Identify which cell holds the provided text, then report its [x, y] central coordinate. 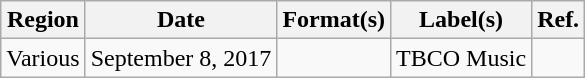
Region [43, 20]
Ref. [558, 20]
Format(s) [334, 20]
September 8, 2017 [181, 58]
Date [181, 20]
TBCO Music [462, 58]
Various [43, 58]
Label(s) [462, 20]
